Determine the [X, Y] coordinate at the center of the cell enclosing the given text.  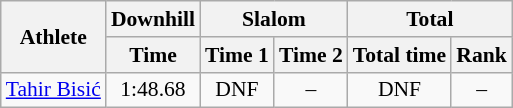
Time 2 [311, 55]
1:48.68 [153, 90]
Slalom [274, 19]
Downhill [153, 19]
Time 1 [237, 55]
Total time [400, 55]
Rank [482, 55]
Time [153, 55]
Total [430, 19]
Athlete [54, 36]
Tahir Bisić [54, 90]
